Find where the given text appears and provide that cell's center as (X, Y) coordinate. 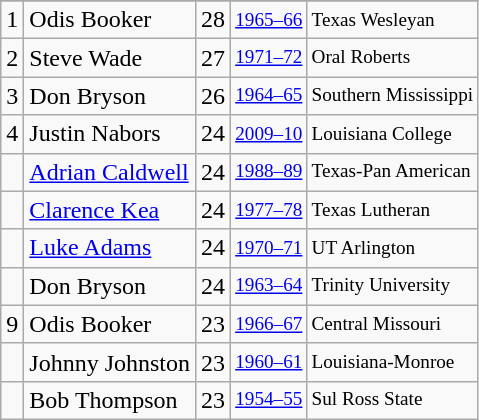
Texas Lutheran (392, 210)
Steve Wade (110, 58)
2009–10 (269, 134)
1965–66 (269, 20)
4 (12, 134)
Luke Adams (110, 248)
Louisiana College (392, 134)
1977–78 (269, 210)
Oral Roberts (392, 58)
26 (214, 96)
Johnny Johnston (110, 362)
Texas-Pan American (392, 172)
Texas Wesleyan (392, 20)
1954–55 (269, 400)
3 (12, 96)
UT Arlington (392, 248)
1 (12, 20)
1971–72 (269, 58)
1970–71 (269, 248)
Southern Mississippi (392, 96)
9 (12, 324)
1966–67 (269, 324)
Trinity University (392, 286)
28 (214, 20)
Central Missouri (392, 324)
27 (214, 58)
1964–65 (269, 96)
2 (12, 58)
1988–89 (269, 172)
1963–64 (269, 286)
Bob Thompson (110, 400)
1960–61 (269, 362)
Justin Nabors (110, 134)
Louisiana-Monroe (392, 362)
Clarence Kea (110, 210)
Sul Ross State (392, 400)
Adrian Caldwell (110, 172)
